Determine the [x, y] coordinate at the center of the cell enclosing the given text.  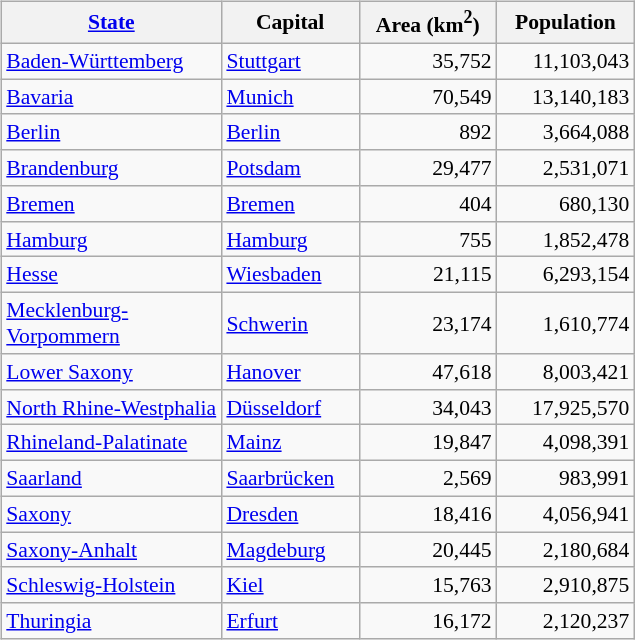
20,445 [428, 550]
3,664,088 [566, 132]
21,115 [428, 275]
13,140,183 [566, 97]
Saxony-Anhalt [111, 550]
19,847 [428, 443]
Area (km2) [428, 22]
Stuttgart [290, 61]
Wiesbaden [290, 275]
Saarland [111, 479]
29,477 [428, 168]
Brandenburg [111, 168]
1,610,774 [566, 324]
Saarbrücken [290, 479]
Düsseldorf [290, 407]
35,752 [428, 61]
Schleswig-Holstein [111, 585]
680,130 [566, 204]
892 [428, 132]
8,003,421 [566, 372]
2,569 [428, 479]
983,991 [566, 479]
11,103,043 [566, 61]
Dresden [290, 514]
6,293,154 [566, 275]
404 [428, 204]
Population [566, 22]
34,043 [428, 407]
17,925,570 [566, 407]
Kiel [290, 585]
Baden-Württemberg [111, 61]
23,174 [428, 324]
4,056,941 [566, 514]
2,120,237 [566, 621]
Thuringia [111, 621]
15,763 [428, 585]
Mecklenburg-Vorpommern [111, 324]
Bavaria [111, 97]
Rhineland-Palatinate [111, 443]
Erfurt [290, 621]
Capital [290, 22]
16,172 [428, 621]
2,180,684 [566, 550]
2,531,071 [566, 168]
1,852,478 [566, 239]
Potsdam [290, 168]
Mainz [290, 443]
18,416 [428, 514]
Saxony [111, 514]
Munich [290, 97]
Lower Saxony [111, 372]
755 [428, 239]
4,098,391 [566, 443]
70,549 [428, 97]
Hesse [111, 275]
47,618 [428, 372]
Hanover [290, 372]
Schwerin [290, 324]
North Rhine-Westphalia [111, 407]
2,910,875 [566, 585]
State [111, 22]
Magdeburg [290, 550]
